Detect which cell encompasses the target text, then output its [X, Y] center coordinate. 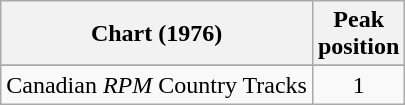
Canadian RPM Country Tracks [157, 85]
Chart (1976) [157, 34]
Peakposition [358, 34]
1 [358, 85]
